From the cell containing the given text, extract its center point as (x, y) coordinate. 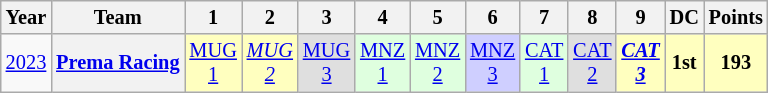
MUG3 (326, 63)
193 (736, 63)
Team (118, 17)
1 (212, 17)
5 (438, 17)
DC (684, 17)
MUG2 (270, 63)
4 (382, 17)
CAT2 (592, 63)
3 (326, 17)
MNZ1 (382, 63)
MNZ2 (438, 63)
Year (26, 17)
9 (640, 17)
7 (544, 17)
1st (684, 63)
2 (270, 17)
CAT3 (640, 63)
2023 (26, 63)
6 (492, 17)
MNZ3 (492, 63)
CAT1 (544, 63)
8 (592, 17)
Points (736, 17)
MUG1 (212, 63)
Prema Racing (118, 63)
